Search for the cell housing the specified text and yield its [x, y] center coordinate. 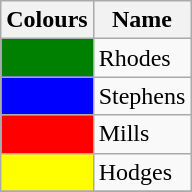
Mills [142, 134]
Name [142, 20]
Stephens [142, 96]
Rhodes [142, 58]
Hodges [142, 172]
Colours [47, 20]
